Extract the [X, Y] coordinate from the center of the cell holding the provided text.  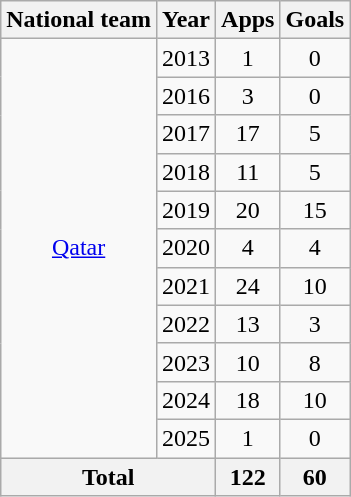
2022 [186, 324]
2017 [186, 134]
2025 [186, 438]
2021 [186, 286]
17 [248, 134]
National team [79, 20]
2024 [186, 400]
2018 [186, 172]
2023 [186, 362]
Qatar [79, 248]
122 [248, 477]
11 [248, 172]
8 [315, 362]
Apps [248, 20]
24 [248, 286]
2020 [186, 248]
Goals [315, 20]
20 [248, 210]
18 [248, 400]
15 [315, 210]
2013 [186, 58]
2016 [186, 96]
Total [108, 477]
Year [186, 20]
2019 [186, 210]
60 [315, 477]
13 [248, 324]
